Find where the given text appears and provide that cell's center as (x, y) coordinate. 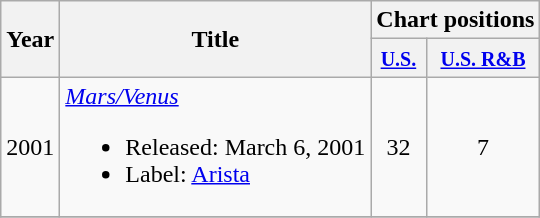
U.S. R&B (483, 58)
7 (483, 147)
Title (216, 39)
U.S. (398, 58)
Year (30, 39)
2001 (30, 147)
Mars/VenusReleased: March 6, 2001Label: Arista (216, 147)
32 (398, 147)
Chart positions (456, 20)
